Output the (X, Y) coordinate of the center of the cell containing the given text.  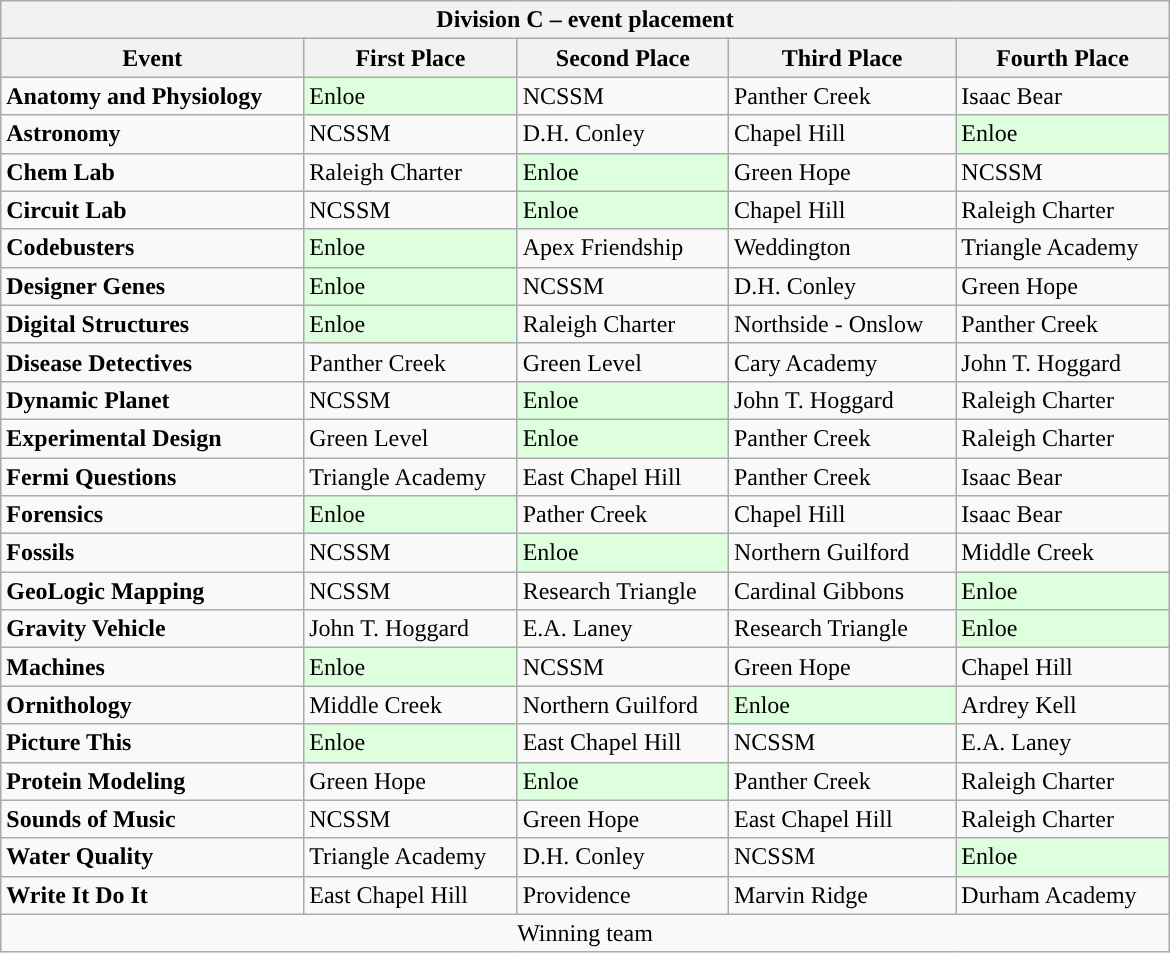
Sounds of Music (152, 819)
Machines (152, 667)
Ornithology (152, 705)
Fossils (152, 553)
Northside - Onslow (842, 324)
Fourth Place (1062, 58)
Ardrey Kell (1062, 705)
Apex Friendship (622, 248)
Experimental Design (152, 438)
Second Place (622, 58)
Pather Creek (622, 515)
Cary Academy (842, 362)
Protein Modeling (152, 781)
Forensics (152, 515)
Marvin Ridge (842, 895)
Division C – event placement (585, 20)
Astronomy (152, 134)
GeoLogic Mapping (152, 591)
Providence (622, 895)
Digital Structures (152, 324)
Dynamic Planet (152, 400)
Durham Academy (1062, 895)
Fermi Questions (152, 477)
First Place (410, 58)
Write It Do It (152, 895)
Cardinal Gibbons (842, 591)
Designer Genes (152, 286)
Gravity Vehicle (152, 629)
Winning team (585, 933)
Event (152, 58)
Disease Detectives (152, 362)
Anatomy and Physiology (152, 96)
Water Quality (152, 857)
Circuit Lab (152, 210)
Weddington (842, 248)
Chem Lab (152, 172)
Codebusters (152, 248)
Picture This (152, 743)
Third Place (842, 58)
